Scan for the cell matching the given text and deliver its [X, Y] coordinate at center. 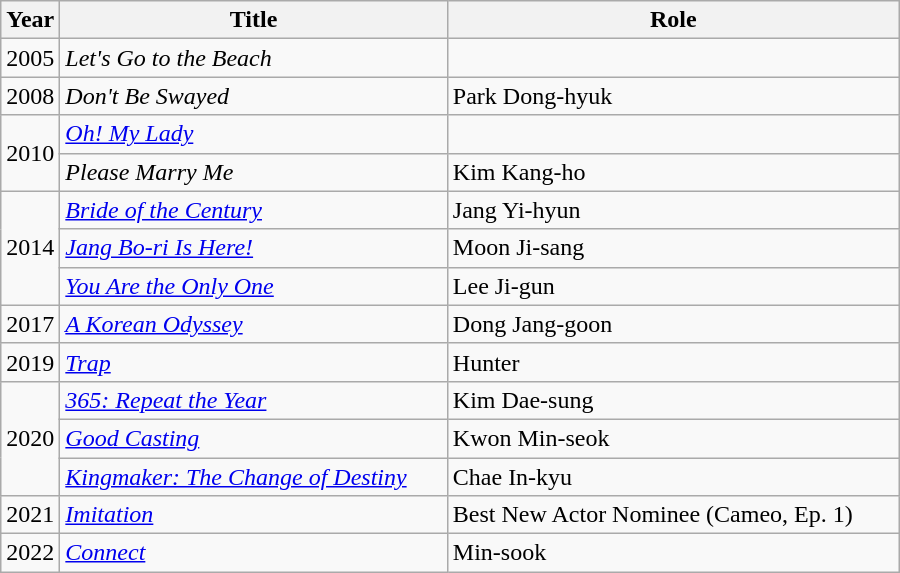
Min-sook [673, 553]
Let's Go to the Beach [254, 58]
Chae In-kyu [673, 477]
Imitation [254, 515]
2021 [30, 515]
You Are the Only One [254, 286]
2014 [30, 248]
Park Dong-hyuk [673, 96]
2019 [30, 362]
Jang Bo-ri Is Here! [254, 248]
Year [30, 20]
Trap [254, 362]
2008 [30, 96]
Please Marry Me [254, 172]
Lee Ji-gun [673, 286]
Jang Yi-hyun [673, 210]
Bride of the Century [254, 210]
Don't Be Swayed [254, 96]
Kim Dae-sung [673, 400]
Good Casting [254, 438]
2005 [30, 58]
Kim Kang-ho [673, 172]
Moon Ji-sang [673, 248]
2010 [30, 153]
Role [673, 20]
Hunter [673, 362]
Oh! My Lady [254, 134]
2020 [30, 438]
2017 [30, 324]
Dong Jang-goon [673, 324]
Best New Actor Nominee (Cameo, Ep. 1) [673, 515]
Title [254, 20]
Kwon Min-seok [673, 438]
365: Repeat the Year [254, 400]
Kingmaker: The Change of Destiny [254, 477]
2022 [30, 553]
Connect [254, 553]
A Korean Odyssey [254, 324]
